Identify which cell holds the provided text, then report its [x, y] central coordinate. 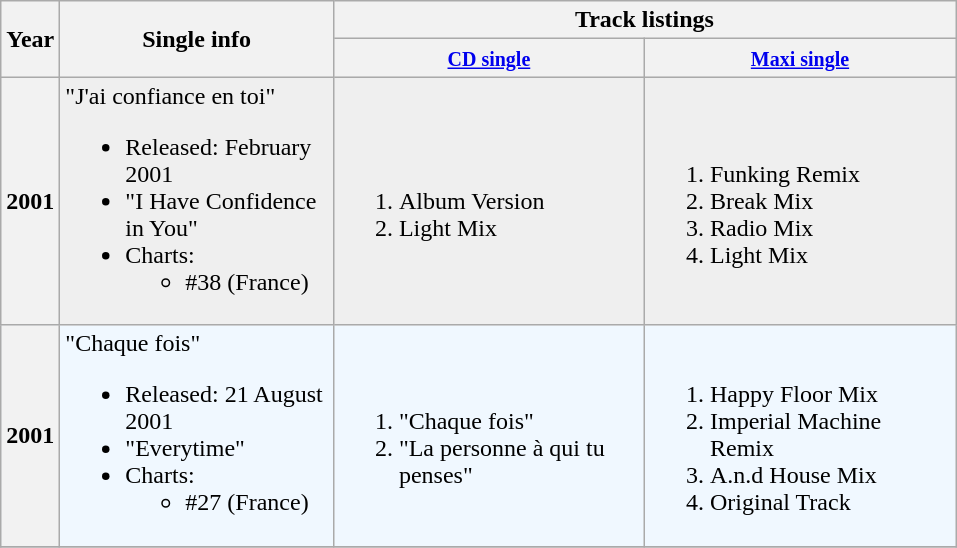
Funking RemixBreak MixRadio MixLight Mix [800, 201]
CD single [488, 58]
Happy Floor MixImperial Machine RemixA.n.d House MixOriginal Track [800, 436]
Single info [197, 39]
"J'ai confiance en toi"Released: February 2001"I Have Confidence in You"Charts:#38 (France) [197, 201]
Album VersionLight Mix [488, 201]
"Chaque fois"Released: 21 August 2001"Everytime"Charts:#27 (France) [197, 436]
Year [30, 39]
"Chaque fois""La personne à qui tu penses" [488, 436]
Track listings [644, 20]
Maxi single [800, 58]
